Pinpoint the cell where the given text exists, returning its (X, Y) midpoint coordinate. 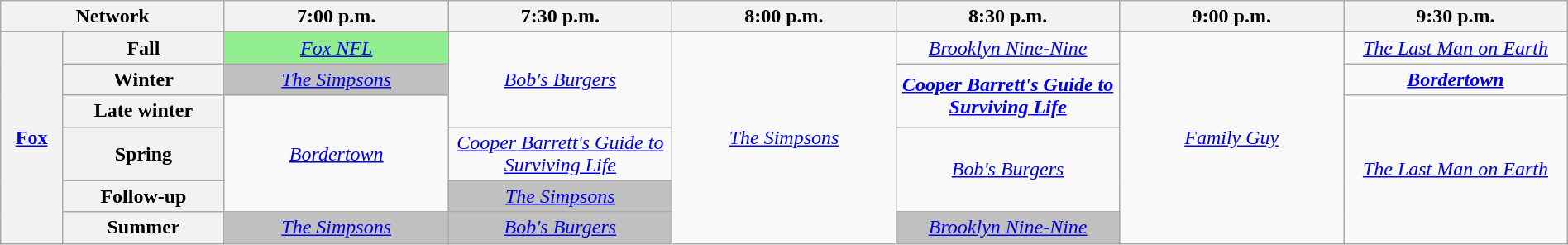
Summer (143, 228)
Network (112, 17)
8:30 p.m. (1007, 17)
8:00 p.m. (784, 17)
9:30 p.m. (1456, 17)
Follow-up (143, 196)
9:00 p.m. (1232, 17)
7:30 p.m. (561, 17)
7:00 p.m. (336, 17)
Spring (143, 154)
Fall (143, 48)
Family Guy (1232, 137)
Fox (31, 137)
Late winter (143, 111)
Winter (143, 79)
Fox NFL (336, 48)
